Capture the cell that displays the provided text and extract its (X, Y) central coordinate. 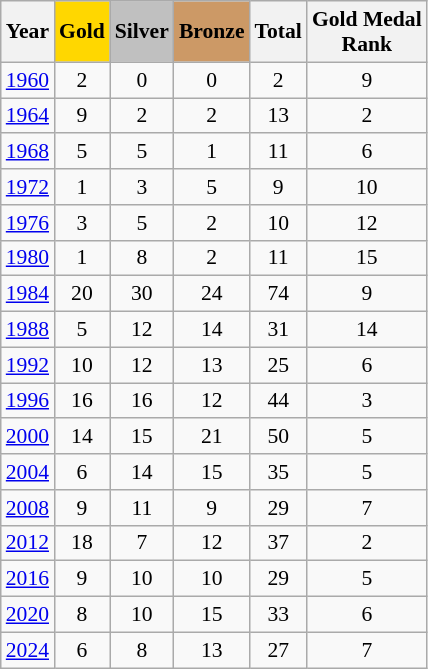
30 (142, 294)
20 (82, 294)
Gold (82, 32)
1964 (28, 116)
31 (278, 330)
50 (278, 437)
21 (212, 437)
1976 (28, 223)
25 (278, 365)
2000 (28, 437)
37 (278, 543)
1980 (28, 258)
Year (28, 32)
1972 (28, 187)
Total (278, 32)
74 (278, 294)
44 (278, 401)
33 (278, 615)
Bronze (212, 32)
1960 (28, 80)
1968 (28, 152)
18 (82, 543)
1988 (28, 330)
2020 (28, 615)
Silver (142, 32)
2024 (28, 650)
35 (278, 472)
2012 (28, 543)
Gold Medal Rank (367, 32)
1984 (28, 294)
2008 (28, 508)
2016 (28, 579)
2004 (28, 472)
1996 (28, 401)
27 (278, 650)
24 (212, 294)
1992 (28, 365)
